Extract the (x, y) coordinate from the center of the cell holding the provided text.  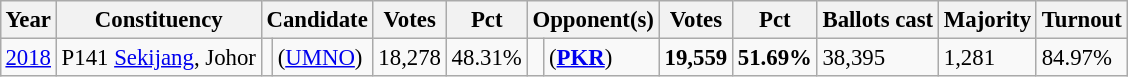
84.97% (1082, 57)
48.31% (486, 57)
18,278 (410, 57)
P141 Sekijang, Johor (158, 57)
19,559 (696, 57)
Turnout (1082, 20)
2018 (28, 57)
1,281 (987, 57)
Candidate (317, 20)
Ballots cast (878, 20)
Majority (987, 20)
Constituency (158, 20)
Year (28, 20)
(PKR) (602, 57)
51.69% (776, 57)
38,395 (878, 57)
Opponent(s) (593, 20)
(UMNO) (322, 57)
